Extract the [x, y] coordinate from the center of the cell holding the provided text.  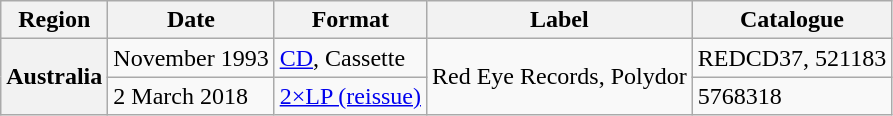
REDCD37, 521183 [792, 58]
2×LP (reissue) [350, 96]
Catalogue [792, 20]
Australia [54, 77]
Date [191, 20]
2 March 2018 [191, 96]
Region [54, 20]
Format [350, 20]
Red Eye Records, Polydor [560, 77]
Label [560, 20]
5768318 [792, 96]
CD, Cassette [350, 58]
November 1993 [191, 58]
